Search for the cell housing the specified text and yield its (X, Y) center coordinate. 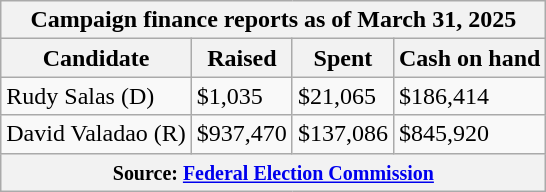
$186,414 (469, 96)
$845,920 (469, 134)
$1,035 (242, 96)
Raised (242, 58)
David Valadao (R) (96, 134)
Source: Federal Election Commission (274, 172)
Campaign finance reports as of March 31, 2025 (274, 20)
$137,086 (342, 134)
Candidate (96, 58)
Spent (342, 58)
Cash on hand (469, 58)
$937,470 (242, 134)
$21,065 (342, 96)
Rudy Salas (D) (96, 96)
